Capture the cell that displays the provided text and extract its [X, Y] central coordinate. 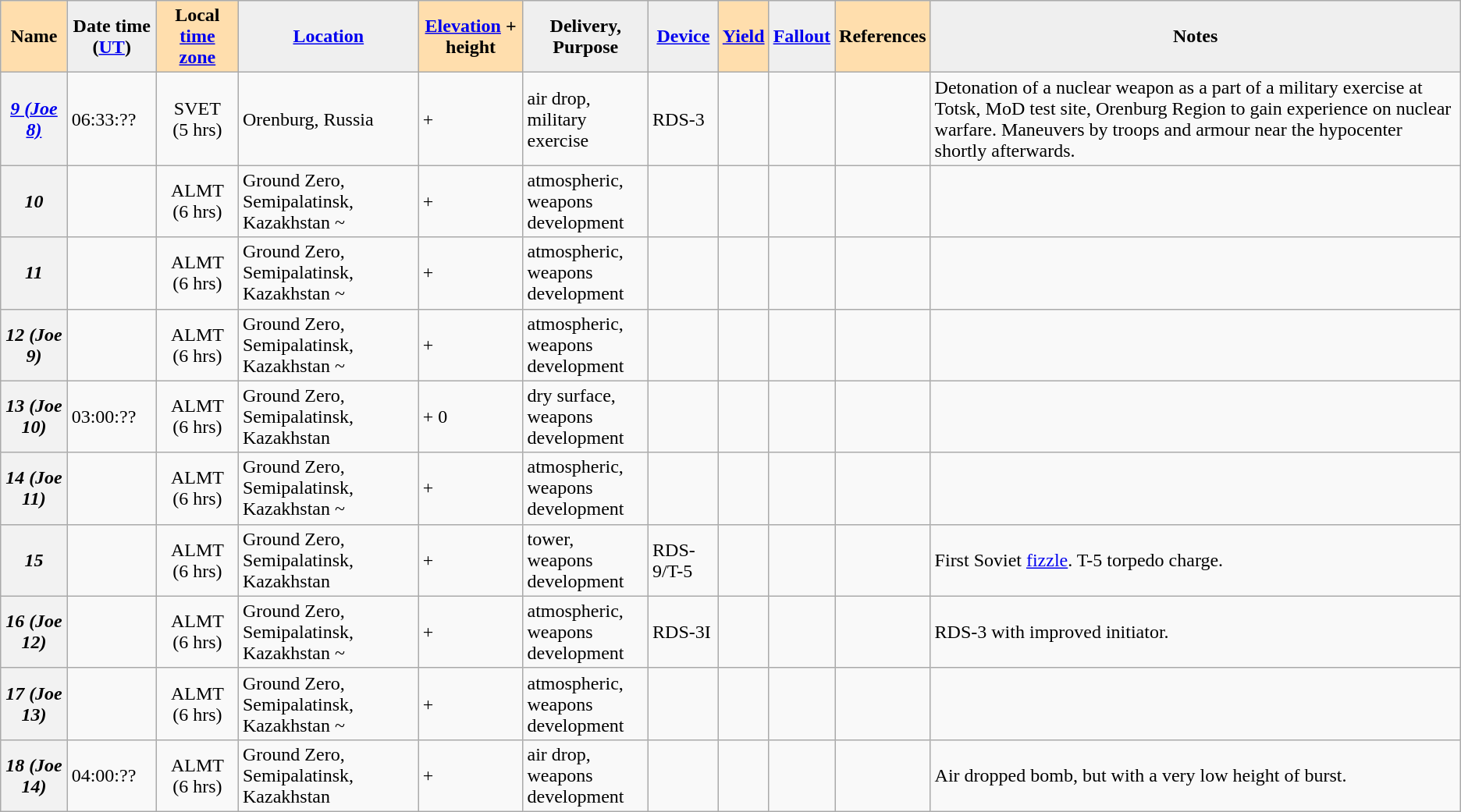
References [883, 37]
18 (Joe 14) [34, 775]
SVET (5 hrs) [197, 119]
03:00:?? [112, 417]
12 (Joe 9) [34, 345]
RDS-3I [684, 632]
dry surface,weapons development [585, 417]
13 (Joe 10) [34, 417]
Orenburg, Russia [328, 119]
Fallout [802, 37]
tower,weapons development [585, 560]
Elevation + height [471, 37]
15 [34, 560]
04:00:?? [112, 775]
RDS-9/T-5 [684, 560]
Local time zone [197, 37]
Delivery, Purpose [585, 37]
Device [684, 37]
10 [34, 201]
Air dropped bomb, but with a very low height of burst. [1196, 775]
air drop,military exercise [585, 119]
+ 0 [471, 417]
11 [34, 273]
17 (Joe 13) [34, 704]
Yield [743, 37]
First Soviet fizzle. T-5 torpedo charge. [1196, 560]
16 (Joe 12) [34, 632]
9 (Joe 8) [34, 119]
Location [328, 37]
RDS-3 [684, 119]
Date time (UT) [112, 37]
06:33:?? [112, 119]
Notes [1196, 37]
Name [34, 37]
air drop,weapons development [585, 775]
RDS-3 with improved initiator. [1196, 632]
14 (Joe 11) [34, 488]
